Capture the cell that displays the provided text and extract its [X, Y] central coordinate. 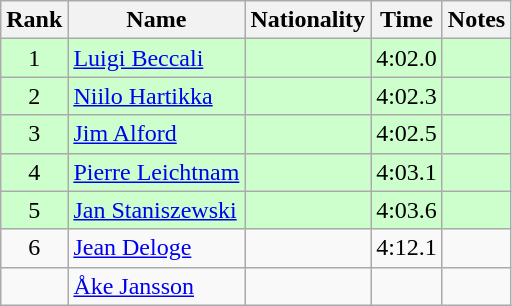
6 [34, 248]
4:02.0 [407, 58]
Time [407, 20]
4:02.3 [407, 96]
4:03.1 [407, 172]
Åke Jansson [156, 286]
Notes [476, 20]
Pierre Leichtnam [156, 172]
4:03.6 [407, 210]
5 [34, 210]
4:02.5 [407, 134]
1 [34, 58]
Jan Staniszewski [156, 210]
4 [34, 172]
2 [34, 96]
Niilo Hartikka [156, 96]
Nationality [308, 20]
Name [156, 20]
Jim Alford [156, 134]
4:12.1 [407, 248]
Rank [34, 20]
Jean Deloge [156, 248]
3 [34, 134]
Luigi Beccali [156, 58]
